Provide the [X, Y] coordinate of the cell's center where the given text is located.  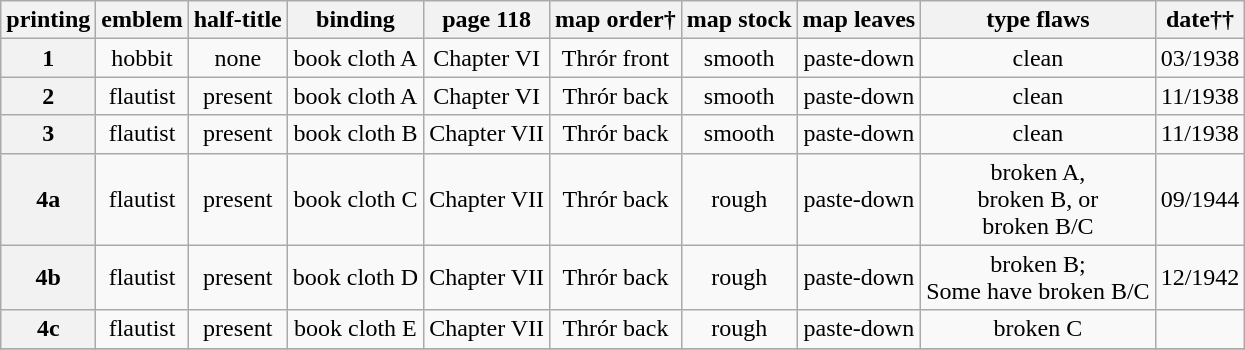
emblem [142, 20]
12/1942 [1200, 278]
4b [48, 278]
broken A,broken B, orbroken B/C [1038, 199]
page 118 [487, 20]
map leaves [859, 20]
none [238, 58]
binding [355, 20]
4c [48, 329]
09/1944 [1200, 199]
broken C [1038, 329]
book cloth D [355, 278]
book cloth C [355, 199]
4a [48, 199]
3 [48, 134]
type flaws [1038, 20]
map stock [739, 20]
broken B;Some have broken B/C [1038, 278]
Thrór front [616, 58]
date†† [1200, 20]
printing [48, 20]
03/1938 [1200, 58]
hobbit [142, 58]
book cloth B [355, 134]
2 [48, 96]
map order† [616, 20]
half-title [238, 20]
book cloth E [355, 329]
1 [48, 58]
